Determine the [X, Y] coordinate at the center of the cell enclosing the given text.  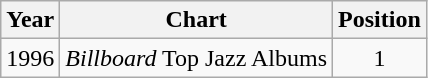
Chart [196, 20]
1 [380, 58]
1996 [30, 58]
Billboard Top Jazz Albums [196, 58]
Position [380, 20]
Year [30, 20]
